Locate the cell with the specified text and output its (x, y) center coordinate. 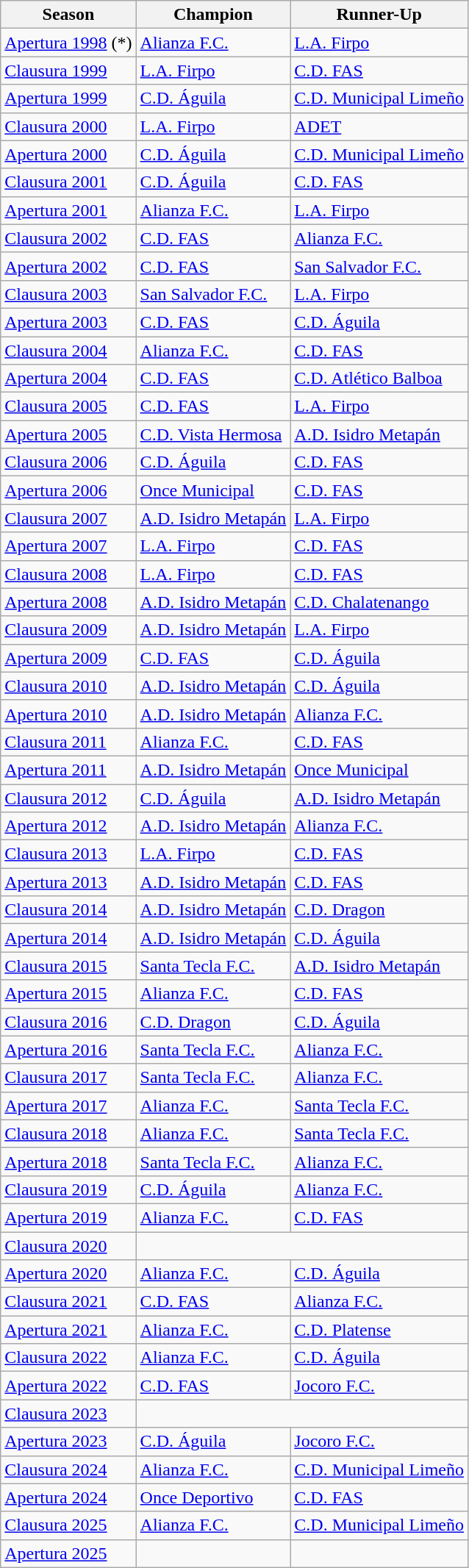
Clausura 2012 (68, 798)
Clausura 2015 (68, 966)
Apertura 2009 (68, 658)
Apertura 2008 (68, 602)
Apertura 2006 (68, 490)
Clausura 2022 (68, 1358)
Clausura 2024 (68, 1469)
Apertura 2015 (68, 994)
Clausura 2025 (68, 1525)
Apertura 1999 (68, 99)
Apertura 2019 (68, 1217)
Apertura 2018 (68, 1161)
Clausura 2005 (68, 407)
C.D. Platense (379, 1330)
Apertura 2002 (68, 266)
Clausura 2006 (68, 462)
Champion (213, 15)
Runner-Up (379, 15)
Apertura 2023 (68, 1442)
Apertura 2001 (68, 210)
Clausura 2007 (68, 518)
Clausura 2018 (68, 1134)
Clausura 1999 (68, 71)
Clausura 2023 (68, 1414)
C.D. Chalatenango (379, 602)
ADET (379, 126)
Clausura 2011 (68, 742)
Apertura 2000 (68, 154)
Clausura 2019 (68, 1189)
Clausura 2010 (68, 686)
Apertura 2021 (68, 1330)
Apertura 2016 (68, 1050)
Apertura 2022 (68, 1386)
Clausura 2001 (68, 182)
Clausura 2021 (68, 1302)
Apertura 2005 (68, 434)
Apertura 2024 (68, 1497)
Clausura 2004 (68, 351)
Apertura 2012 (68, 826)
Apertura 2004 (68, 379)
Clausura 2017 (68, 1078)
Clausura 2002 (68, 238)
Clausura 2016 (68, 1022)
Clausura 2003 (68, 294)
Apertura 2013 (68, 882)
Apertura 2017 (68, 1106)
C.D. Vista Hermosa (213, 434)
Apertura 2007 (68, 546)
Apertura 1998 (*) (68, 43)
C.D. Atlético Balboa (379, 379)
Apertura 2020 (68, 1274)
Apertura 2011 (68, 770)
Clausura 2014 (68, 910)
Clausura 2009 (68, 630)
Clausura 2008 (68, 574)
Clausura 2013 (68, 854)
Season (68, 15)
Apertura 2014 (68, 938)
Clausura 2000 (68, 126)
Once Deportivo (213, 1497)
Apertura 2010 (68, 714)
Clausura 2020 (68, 1246)
Apertura 2025 (68, 1553)
Apertura 2003 (68, 322)
